Scan for the cell matching the given text and deliver its [x, y] coordinate at center. 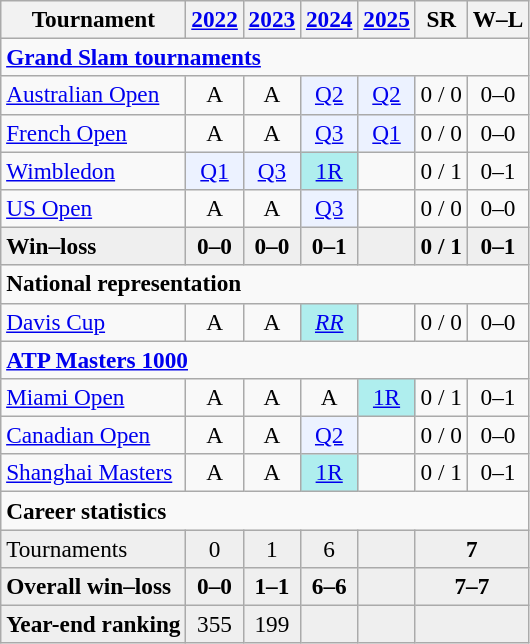
RR [330, 322]
Canadian Open [94, 435]
2023 [272, 19]
ATP Masters 1000 [265, 359]
W–L [498, 19]
Overall win–loss [94, 586]
2022 [214, 19]
SR [441, 19]
2025 [386, 19]
Shanghai Masters [94, 473]
US Open [94, 208]
355 [214, 624]
French Open [94, 133]
Win–loss [94, 246]
National representation [265, 284]
7–7 [472, 586]
Year-end ranking [94, 624]
Tournament [94, 19]
Miami Open [94, 397]
Davis Cup [94, 322]
7 [472, 548]
1 [272, 548]
Australian Open [94, 95]
Tournaments [94, 548]
0 [214, 548]
Grand Slam tournaments [265, 57]
199 [272, 624]
6 [330, 548]
2024 [330, 19]
Wimbledon [94, 170]
Career statistics [265, 510]
1–1 [272, 586]
6–6 [330, 586]
